Identify which cell holds the provided text, then report its (x, y) central coordinate. 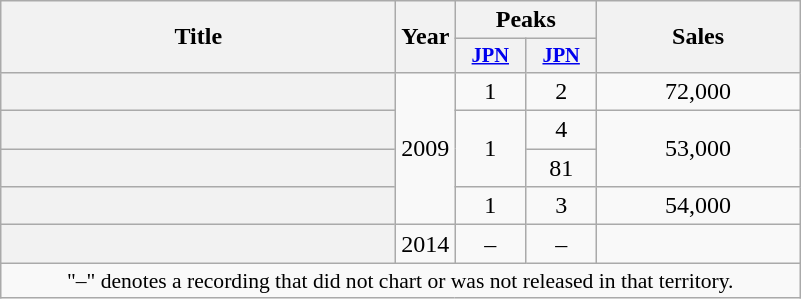
53,000 (698, 149)
Sales (698, 37)
81 (562, 168)
2 (562, 91)
72,000 (698, 91)
3 (562, 206)
54,000 (698, 206)
Title (198, 37)
Peaks (526, 20)
Year (426, 37)
2014 (426, 244)
4 (562, 130)
2009 (426, 148)
"–" denotes a recording that did not chart or was not released in that territory. (400, 281)
